Return [X, Y] of the center of cell containing provided text 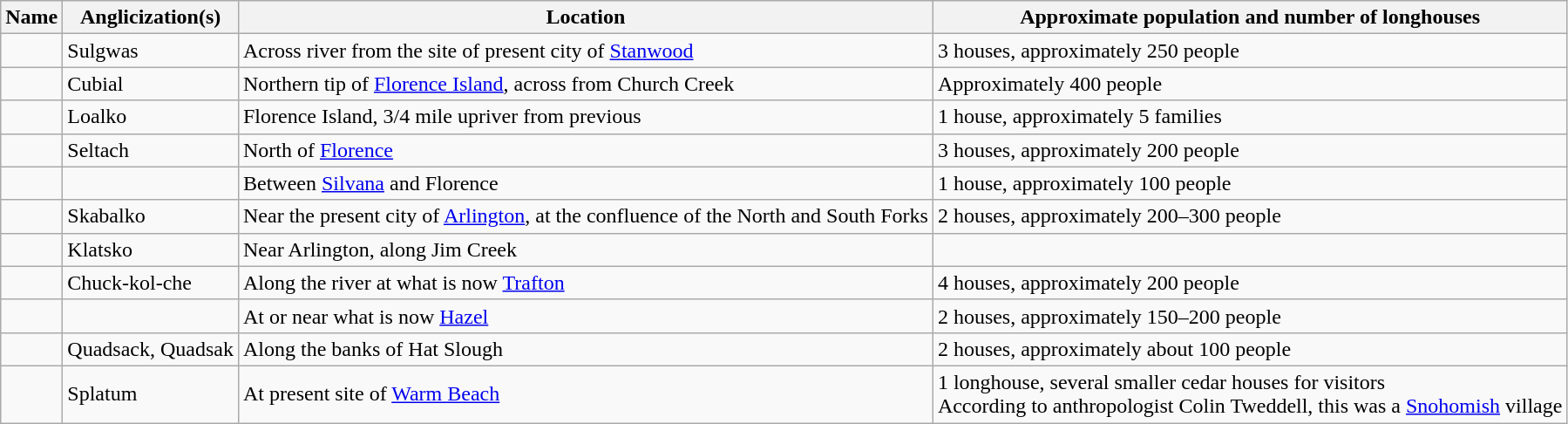
2 houses, approximately about 100 people [1250, 349]
North of Florence [586, 150]
4 houses, approximately 200 people [1250, 283]
Name [31, 17]
At or near what is now Hazel [586, 316]
At present site of Warm Beach [586, 394]
3 houses, approximately 250 people [1250, 51]
Near the present city of Arlington, at the confluence of the North and South Forks [586, 216]
Seltach [151, 150]
Near Arlington, along Jim Creek [586, 250]
Chuck-kol-che [151, 283]
1 house, approximately 5 families [1250, 117]
Skabalko [151, 216]
Across river from the site of present city of Stanwood [586, 51]
Cubial [151, 84]
Klatsko [151, 250]
Quadsack, Quadsak [151, 349]
Approximate population and number of longhouses [1250, 17]
2 houses, approximately 200–300 people [1250, 216]
Northern tip of Florence Island, across from Church Creek [586, 84]
Florence Island, 3/4 mile upriver from previous [586, 117]
Along the banks of Hat Slough [586, 349]
Anglicization(s) [151, 17]
Location [586, 17]
1 house, approximately 100 people [1250, 183]
Between Silvana and Florence [586, 183]
Splatum [151, 394]
3 houses, approximately 200 people [1250, 150]
2 houses, approximately 150–200 people [1250, 316]
Loalko [151, 117]
1 longhouse, several smaller cedar houses for visitorsAccording to anthropologist Colin Tweddell, this was a Snohomish village [1250, 394]
Sulgwas [151, 51]
Approximately 400 people [1250, 84]
Along the river at what is now Trafton [586, 283]
